Determine the (x, y) coordinate at the center of the cell enclosing the given text.  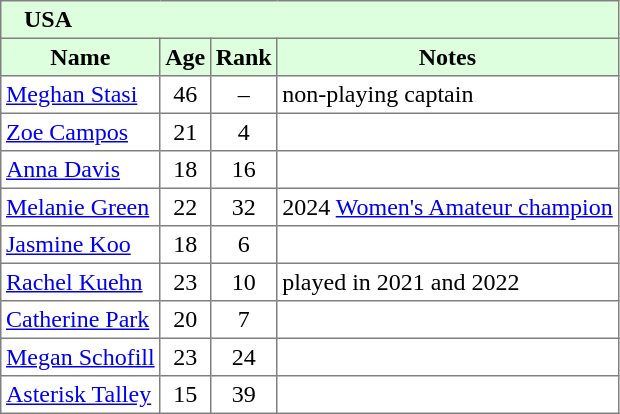
Catherine Park (80, 320)
Jasmine Koo (80, 245)
Meghan Stasi (80, 95)
Age (185, 57)
15 (185, 395)
Name (80, 57)
24 (244, 357)
USA (310, 20)
7 (244, 320)
Melanie Green (80, 207)
39 (244, 395)
22 (185, 207)
32 (244, 207)
2024 Women's Amateur champion (448, 207)
21 (185, 132)
Megan Schofill (80, 357)
10 (244, 282)
Rank (244, 57)
20 (185, 320)
Anna Davis (80, 170)
– (244, 95)
Rachel Kuehn (80, 282)
played in 2021 and 2022 (448, 282)
16 (244, 170)
46 (185, 95)
Asterisk Talley (80, 395)
non-playing captain (448, 95)
Zoe Campos (80, 132)
4 (244, 132)
6 (244, 245)
Notes (448, 57)
